Provide the [X, Y] coordinate of the cell's center where the given text is located.  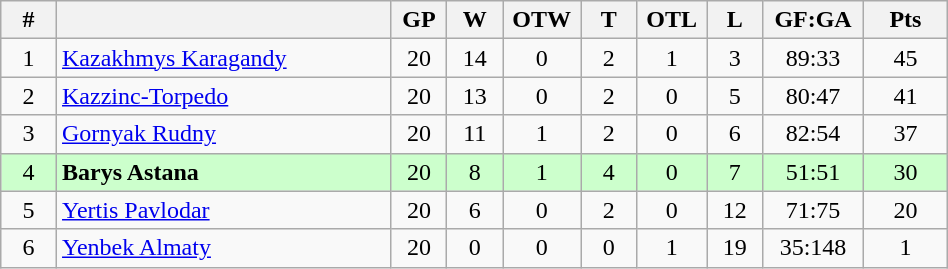
19 [735, 248]
Gornyak Rudny [224, 134]
45 [906, 58]
11 [475, 134]
8 [475, 172]
W [475, 20]
OTL [672, 20]
89:33 [814, 58]
80:47 [814, 96]
OTW [542, 20]
Kazakhmys Karagandy [224, 58]
14 [475, 58]
41 [906, 96]
# [29, 20]
30 [906, 172]
35:148 [814, 248]
7 [735, 172]
37 [906, 134]
51:51 [814, 172]
GF:GA [814, 20]
Barys Astana [224, 172]
Kazzinc-Torpedo [224, 96]
GP [419, 20]
T [609, 20]
Yertis Pavlodar [224, 210]
12 [735, 210]
13 [475, 96]
Pts [906, 20]
71:75 [814, 210]
82:54 [814, 134]
L [735, 20]
Yenbek Almaty [224, 248]
